Return [x, y] of the center of cell containing provided text 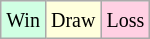
Win [24, 20]
Loss [126, 20]
Draw [72, 20]
